From the cell containing the given text, extract its center point as (X, Y) coordinate. 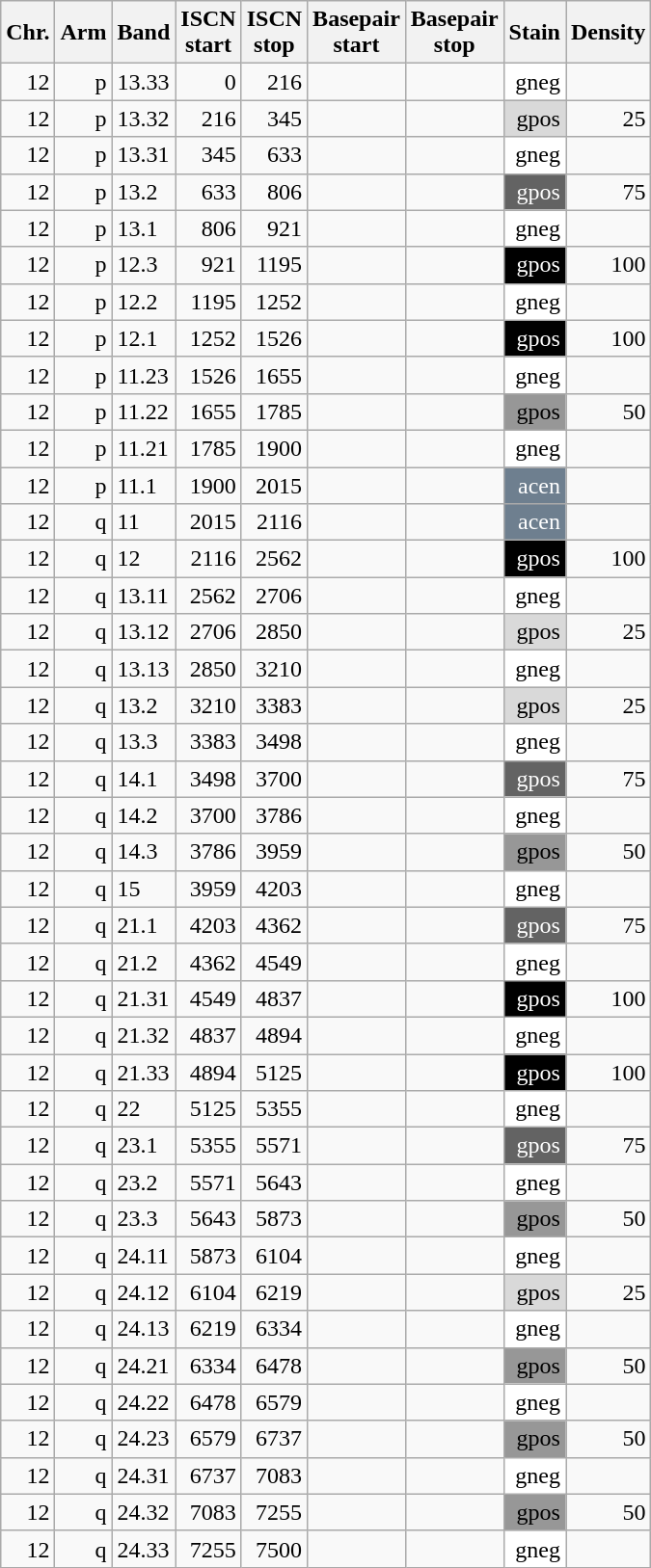
24.21 (144, 1366)
11.23 (144, 375)
21.2 (144, 962)
13.33 (144, 82)
24.12 (144, 1292)
Arm (83, 33)
24.31 (144, 1475)
13.13 (144, 669)
13.3 (144, 742)
12.2 (144, 302)
ISCNstart (208, 33)
Band (144, 33)
11.22 (144, 412)
13.31 (144, 155)
24.23 (144, 1439)
11.1 (144, 485)
23.2 (144, 1183)
11 (144, 522)
24.13 (144, 1329)
24.11 (144, 1256)
14.2 (144, 815)
7500 (274, 1549)
14.3 (144, 852)
21.31 (144, 998)
11.21 (144, 448)
0 (208, 82)
15 (144, 889)
13.11 (144, 596)
21.32 (144, 1035)
ISCNstop (274, 33)
13.32 (144, 119)
Density (608, 33)
21.33 (144, 1073)
22 (144, 1109)
24.22 (144, 1402)
24.33 (144, 1549)
21.1 (144, 925)
24.32 (144, 1512)
Basepairstop (454, 33)
13.1 (144, 228)
Stain (534, 33)
13.12 (144, 632)
14.1 (144, 779)
Basepairstart (357, 33)
23.1 (144, 1146)
23.3 (144, 1219)
Chr. (28, 33)
12.3 (144, 265)
12.1 (144, 338)
